Capture the cell that displays the provided text and extract its [X, Y] central coordinate. 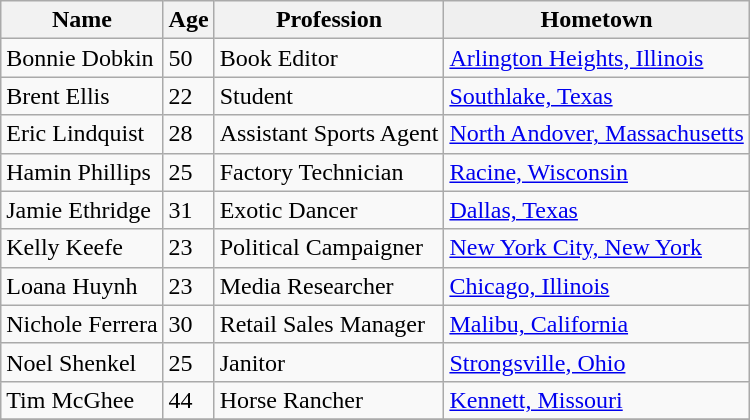
Kennett, Missouri [596, 400]
Southlake, Texas [596, 96]
Profession [329, 20]
Tim McGhee [82, 400]
22 [188, 96]
Factory Technician [329, 172]
Name [82, 20]
Loana Huynh [82, 286]
Student [329, 96]
50 [188, 58]
Book Editor [329, 58]
Chicago, Illinois [596, 286]
Assistant Sports Agent [329, 134]
31 [188, 210]
Janitor [329, 362]
Kelly Keefe [82, 248]
Jamie Ethridge [82, 210]
Noel Shenkel [82, 362]
New York City, New York [596, 248]
Strongsville, Ohio [596, 362]
Hamin Phillips [82, 172]
Nichole Ferrera [82, 324]
Arlington Heights, Illinois [596, 58]
Malibu, California [596, 324]
Age [188, 20]
44 [188, 400]
Racine, Wisconsin [596, 172]
Dallas, Texas [596, 210]
Eric Lindquist [82, 134]
Exotic Dancer [329, 210]
Political Campaigner [329, 248]
30 [188, 324]
Retail Sales Manager [329, 324]
28 [188, 134]
Bonnie Dobkin [82, 58]
Hometown [596, 20]
Horse Rancher [329, 400]
North Andover, Massachusetts [596, 134]
Brent Ellis [82, 96]
Media Researcher [329, 286]
